Search for the cell housing the specified text and yield its [X, Y] center coordinate. 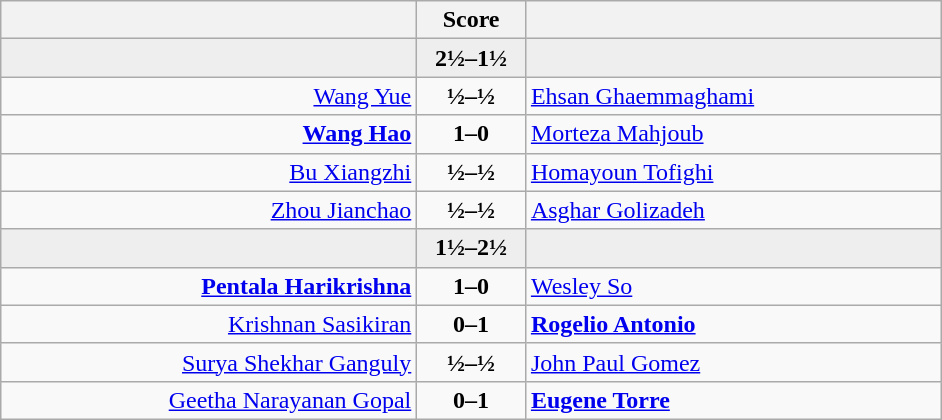
Asghar Golizadeh [733, 210]
Wang Yue [209, 96]
Morteza Mahjoub [733, 134]
John Paul Gomez [733, 362]
Pentala Harikrishna [209, 286]
1½–2½ [472, 248]
Wang Hao [209, 134]
Bu Xiangzhi [209, 172]
Krishnan Sasikiran [209, 324]
Homayoun Tofighi [733, 172]
Score [472, 20]
Wesley So [733, 286]
2½–1½ [472, 58]
Zhou Jianchao [209, 210]
Rogelio Antonio [733, 324]
Eugene Torre [733, 400]
Surya Shekhar Ganguly [209, 362]
Geetha Narayanan Gopal [209, 400]
Ehsan Ghaemmaghami [733, 96]
